Pinpoint the cell where the given text exists, returning its [X, Y] midpoint coordinate. 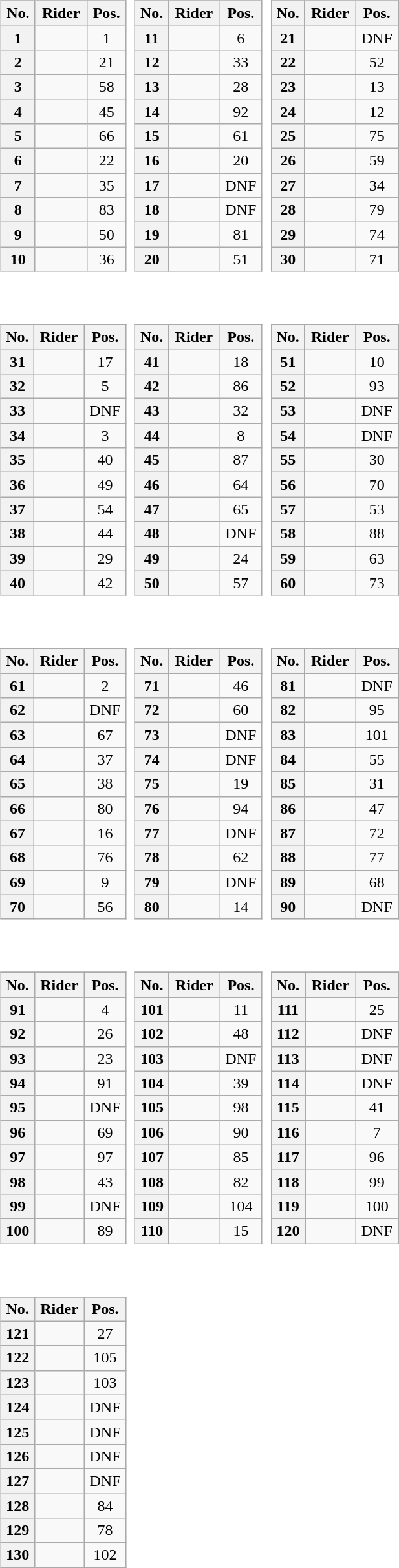
112 [288, 1034]
No. Rider Pos. 41 18 42 86 43 32 44 8 45 87 46 64 47 65 48 DNF 49 24 50 57 [200, 451]
116 [288, 1132]
109 [153, 1206]
124 [17, 1407]
114 [288, 1083]
113 [288, 1059]
106 [153, 1132]
111 [288, 1010]
119 [288, 1206]
127 [17, 1481]
125 [17, 1432]
110 [153, 1231]
108 [153, 1181]
130 [17, 1555]
121 [17, 1333]
115 [288, 1108]
118 [288, 1181]
123 [17, 1383]
117 [288, 1157]
126 [17, 1456]
129 [17, 1531]
122 [17, 1358]
120 [288, 1231]
128 [17, 1505]
107 [153, 1157]
No. Rider Pos. 101 11 102 48 103 DNF 104 39 105 98 106 90 107 85 108 82 109 104 110 15 [200, 1099]
No. Rider Pos. 71 46 72 60 73 DNF 74 DNF 75 19 76 94 77 DNF 78 62 79 DNF 80 14 [200, 775]
